Scan for the cell matching the given text and deliver its [x, y] coordinate at center. 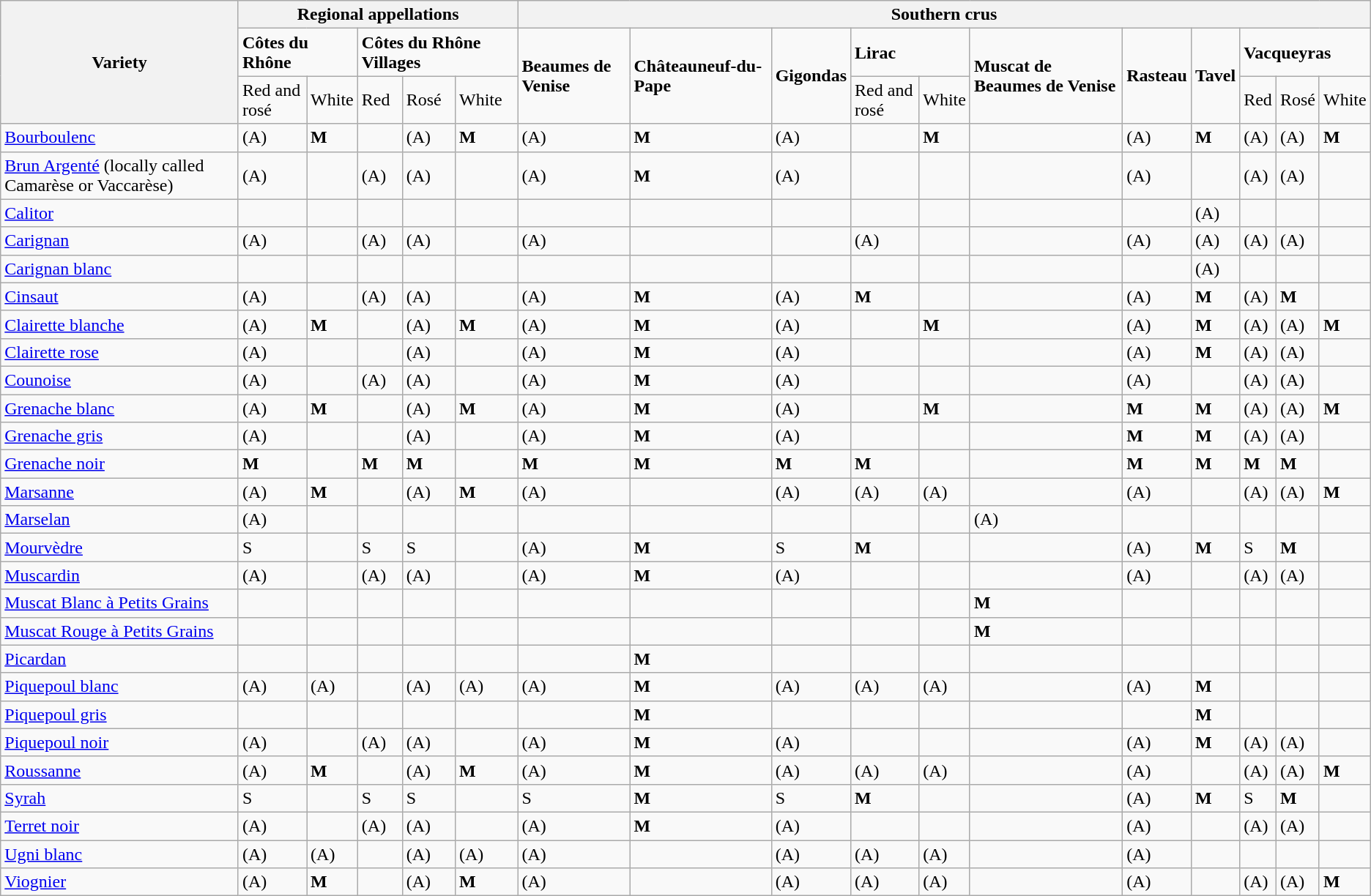
Clairette rose [120, 352]
Calitor [120, 213]
Counoise [120, 380]
Picardan [120, 659]
Carignan blanc [120, 269]
Piquepoul blanc [120, 687]
Marselan [120, 520]
Southern crus [944, 15]
Vacqueyras [1305, 53]
Ugni blanc [120, 854]
Bourboulenc [120, 138]
Clairette blanche [120, 324]
Tavel [1215, 76]
Syrah [120, 798]
Lirac [911, 53]
Piquepoul gris [120, 714]
Muscardin [120, 575]
Piquepoul noir [120, 742]
Muscat de Beaumes de Venise [1046, 76]
Côtes du Rhône Villages [438, 53]
Carignan [120, 241]
Roussanne [120, 770]
Gigondas [811, 76]
Marsanne [120, 492]
Grenache gris [120, 436]
Muscat Blanc à Petits Grains [120, 603]
Muscat Rouge à Petits Grains [120, 631]
Beaumes de Venise [574, 76]
Terret noir [120, 826]
Mourvèdre [120, 548]
Viognier [120, 882]
Côtes du Rhône [297, 53]
Cinsaut [120, 296]
Brun Argenté (locally called Camarèse or Vaccarèse) [120, 176]
Regional appellations [378, 15]
Variety [120, 62]
Grenache noir [120, 464]
Rasteau [1157, 76]
Châteauneuf-du-Pape [700, 76]
Grenache blanc [120, 408]
